Detect which cell encompasses the target text, then output its (x, y) center coordinate. 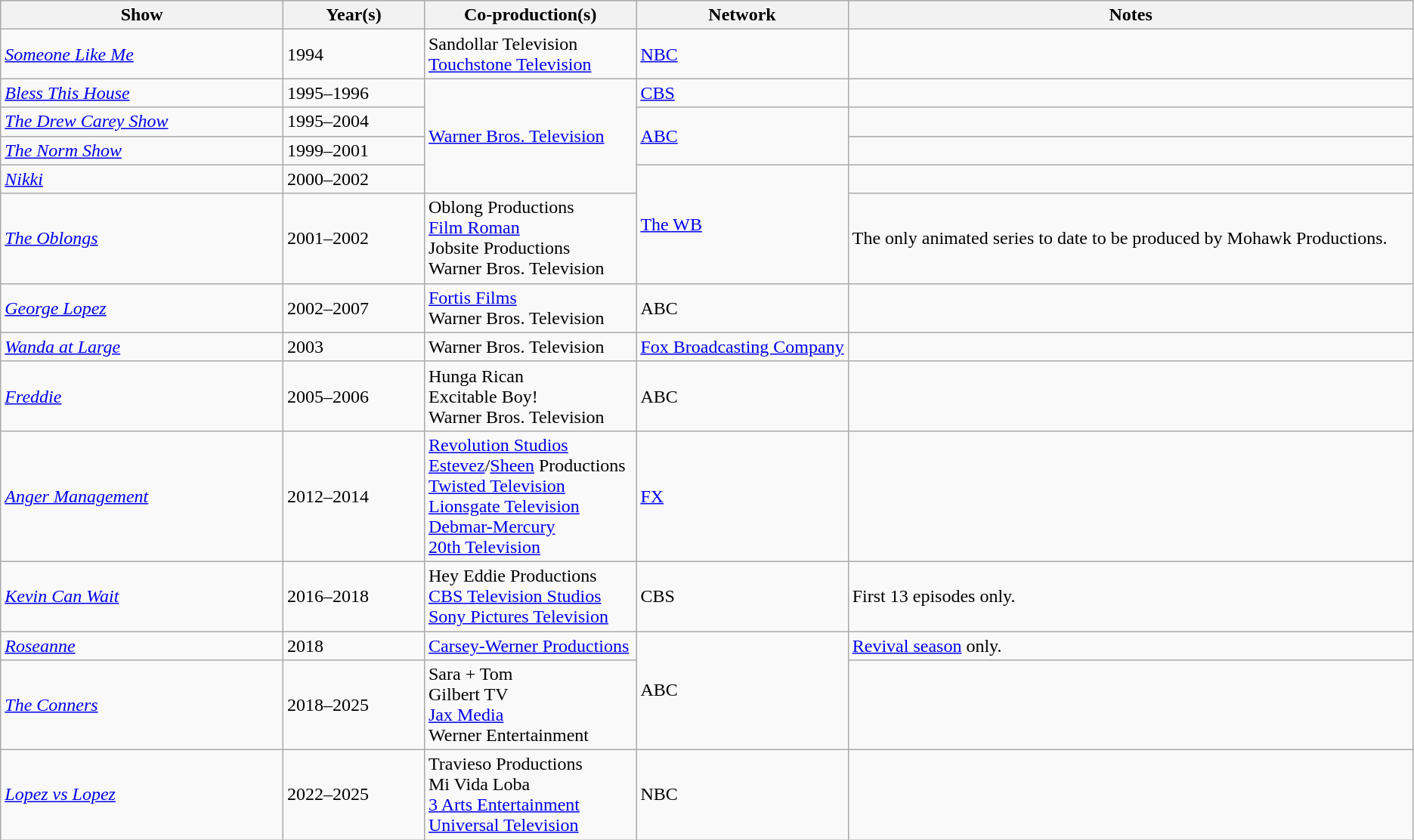
Sara + TomGilbert TVJax MediaWerner Entertainment (530, 706)
Hey Eddie ProductionsCBS Television StudiosSony Pictures Television (530, 596)
Freddie (142, 396)
2000–2002 (354, 179)
Network (742, 15)
Wanda at Large (142, 347)
Kevin Can Wait (142, 596)
1995–2004 (354, 122)
The only animated series to date to be produced by Mohawk Productions. (1131, 239)
2005–2006 (354, 396)
Hunga RicanExcitable Boy!Warner Bros. Television (530, 396)
Fox Broadcasting Company (742, 347)
The Conners (142, 706)
1994 (354, 54)
2016–2018 (354, 596)
Roseanne (142, 646)
Bless This House (142, 93)
2018–2025 (354, 706)
George Lopez (142, 308)
The WB (742, 224)
Nikki (142, 179)
Lopez vs Lopez (142, 795)
Notes (1131, 15)
Year(s) (354, 15)
Revolution StudiosEstevez/Sheen ProductionsTwisted TelevisionLionsgate TelevisionDebmar-Mercury20th Television (530, 496)
2022–2025 (354, 795)
Someone Like Me (142, 54)
Co-production(s) (530, 15)
First 13 episodes only. (1131, 596)
Show (142, 15)
1995–1996 (354, 93)
2018 (354, 646)
2003 (354, 347)
The Drew Carey Show (142, 122)
Carsey-Werner Productions (530, 646)
Anger Management (142, 496)
Sandollar TelevisionTouchstone Television (530, 54)
2012–2014 (354, 496)
The Oblongs (142, 239)
Travieso ProductionsMi Vida Loba3 Arts EntertainmentUniversal Television (530, 795)
2001–2002 (354, 239)
FX (742, 496)
Fortis FilmsWarner Bros. Television (530, 308)
Oblong ProductionsFilm RomanJobsite ProductionsWarner Bros. Television (530, 239)
The Norm Show (142, 150)
1999–2001 (354, 150)
2002–2007 (354, 308)
Revival season only. (1131, 646)
